For the text-containing cell, return its midpoint in (x, y) coordinate format. 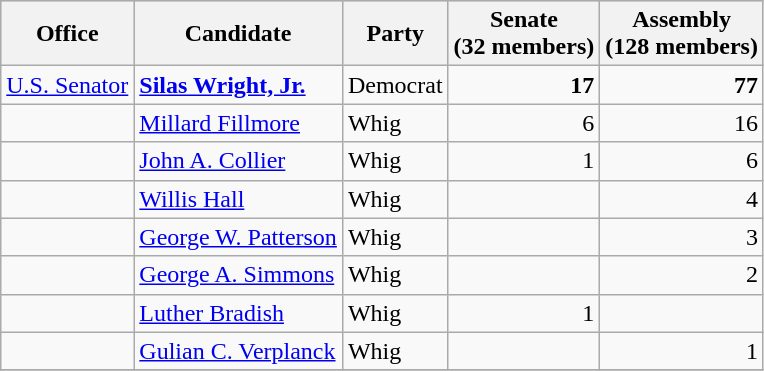
John A. Collier (238, 161)
Silas Wright, Jr. (238, 85)
17 (524, 85)
Willis Hall (238, 199)
16 (682, 123)
4 (682, 199)
Gulian C. Verplanck (238, 351)
2 (682, 275)
Party (395, 34)
Democrat (395, 85)
Assembly (128 members) (682, 34)
Senate (32 members) (524, 34)
Luther Bradish (238, 313)
Millard Fillmore (238, 123)
Candidate (238, 34)
U.S. Senator (68, 85)
77 (682, 85)
Office (68, 34)
3 (682, 237)
George W. Patterson (238, 237)
George A. Simmons (238, 275)
